Provide the [X, Y] coordinate of the cell's center where the given text is located.  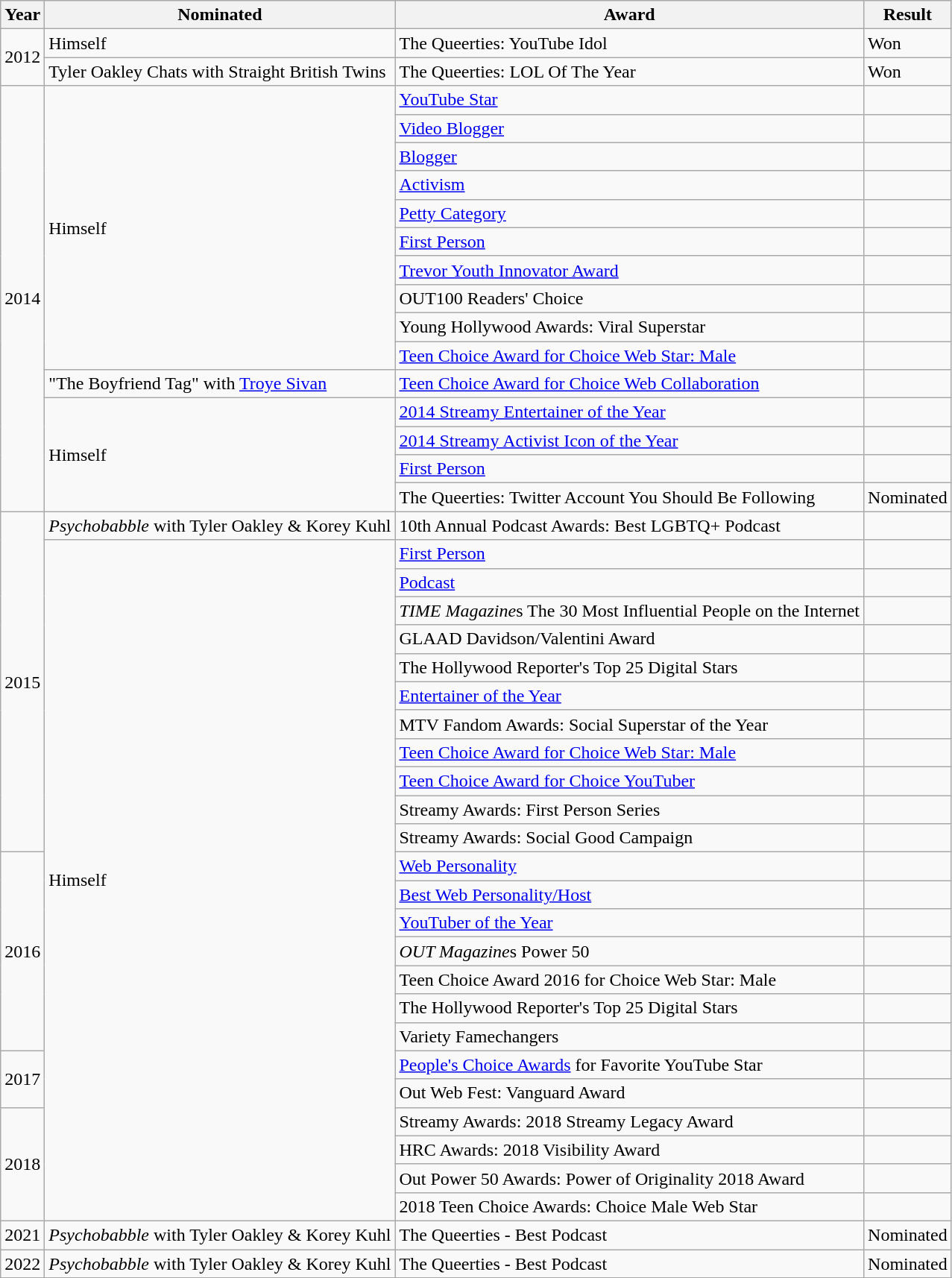
Teen Choice Award for Choice Web Collaboration [629, 384]
2015 [22, 682]
2016 [22, 951]
OUT100 Readers' Choice [629, 298]
2014 [22, 298]
2014 Streamy Entertainer of the Year [629, 412]
Petty Category [629, 213]
Young Hollywood Awards: Viral Superstar [629, 327]
Teen Choice Award for Choice YouTuber [629, 781]
Out Power 50 Awards: Power of Originality 2018 Award [629, 1178]
Podcast [629, 582]
Streamy Awards: 2018 Streamy Legacy Award [629, 1121]
YouTuber of the Year [629, 923]
Streamy Awards: First Person Series [629, 809]
2018 [22, 1164]
HRC Awards: 2018 Visibility Award [629, 1150]
Year [22, 15]
Streamy Awards: Social Good Campaign [629, 838]
Web Personality [629, 866]
The Queerties: Twitter Account You Should Be Following [629, 497]
Out Web Fest: Vanguard Award [629, 1093]
2022 [22, 1264]
People's Choice Awards for Favorite YouTube Star [629, 1065]
Tyler Oakley Chats with Straight British Twins [220, 72]
TIME Magazines The 30 Most Influential People on the Internet [629, 611]
Result [908, 15]
"The Boyfriend Tag" with Troye Sivan [220, 384]
2014 Streamy Activist Icon of the Year [629, 441]
The Queerties: LOL Of The Year [629, 72]
2021 [22, 1235]
The Queerties: YouTube Idol [629, 43]
Video Blogger [629, 128]
Activism [629, 185]
Entertainer of the Year [629, 696]
GLAAD Davidson/Valentini Award [629, 639]
10th Annual Podcast Awards: Best LGBTQ+ Podcast [629, 526]
2018 Teen Choice Awards: Choice Male Web Star [629, 1206]
2017 [22, 1079]
OUT Magazines Power 50 [629, 951]
Trevor Youth Innovator Award [629, 270]
MTV Fandom Awards: Social Superstar of the Year [629, 724]
2012 [22, 57]
Best Web Personality/Host [629, 895]
Teen Choice Award 2016 for Choice Web Star: Male [629, 980]
YouTube Star [629, 100]
Blogger [629, 157]
Award [629, 15]
Variety Famechangers [629, 1036]
